Detect which cell encompasses the target text, then output its [X, Y] center coordinate. 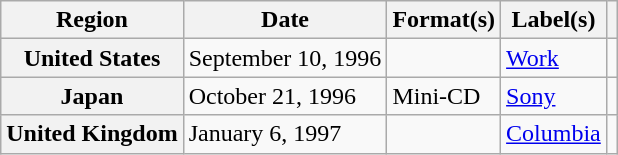
Region [92, 20]
September 10, 1996 [285, 58]
United Kingdom [92, 134]
October 21, 1996 [285, 96]
Japan [92, 96]
United States [92, 58]
January 6, 1997 [285, 134]
Date [285, 20]
Label(s) [554, 20]
Columbia [554, 134]
Format(s) [444, 20]
Sony [554, 96]
Mini-CD [444, 96]
Work [554, 58]
